Find where the given text appears and provide that cell's center as [X, Y] coordinate. 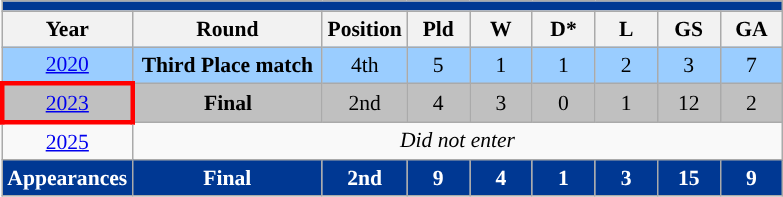
2025 [67, 142]
2020 [67, 66]
Position [364, 29]
D* [564, 29]
5 [438, 66]
15 [688, 178]
Round [227, 29]
7 [752, 66]
GS [688, 29]
Appearances [67, 178]
0 [564, 104]
GA [752, 29]
W [502, 29]
Did not enter [457, 142]
L [626, 29]
Pld [438, 29]
Third Place match [227, 66]
4th [364, 66]
12 [688, 104]
2023 [67, 104]
Year [67, 29]
